Scan for the cell matching the given text and deliver its [x, y] coordinate at center. 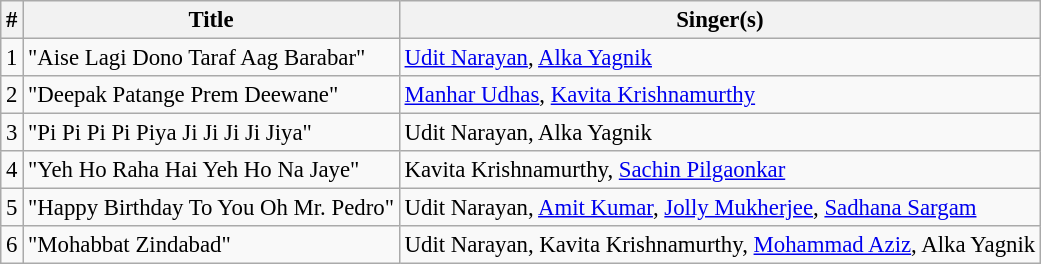
4 [12, 170]
Manhar Udhas, Kavita Krishnamurthy [720, 95]
Singer(s) [720, 20]
Kavita Krishnamurthy, Sachin Pilgaonkar [720, 170]
"Aise Lagi Dono Taraf Aag Barabar" [212, 58]
"Mohabbat Zindabad" [212, 245]
"Yeh Ho Raha Hai Yeh Ho Na Jaye" [212, 170]
3 [12, 133]
5 [12, 208]
"Happy Birthday To You Oh Mr. Pedro" [212, 208]
"Pi Pi Pi Pi Piya Ji Ji Ji Ji Jiya" [212, 133]
Udit Narayan, Kavita Krishnamurthy, Mohammad Aziz, Alka Yagnik [720, 245]
6 [12, 245]
Udit Narayan, Amit Kumar, Jolly Mukherjee, Sadhana Sargam [720, 208]
# [12, 20]
1 [12, 58]
"Deepak Patange Prem Deewane" [212, 95]
Title [212, 20]
2 [12, 95]
